For the text-containing cell, return its midpoint in (x, y) coordinate format. 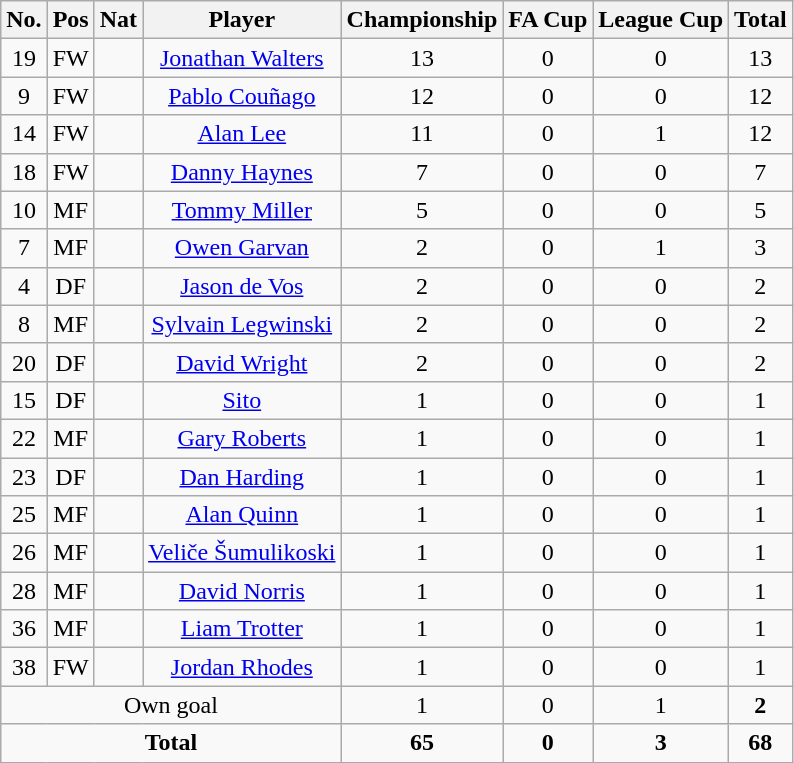
9 (24, 96)
Tommy Miller (242, 210)
FA Cup (548, 20)
20 (24, 362)
League Cup (661, 20)
10 (24, 210)
Jonathan Walters (242, 58)
36 (24, 629)
No. (24, 20)
15 (24, 400)
28 (24, 591)
Owen Garvan (242, 248)
David Norris (242, 591)
11 (422, 134)
Sylvain Legwinski (242, 324)
Jordan Rhodes (242, 667)
Nat (118, 20)
Alan Lee (242, 134)
Pablo Couñago (242, 96)
Liam Trotter (242, 629)
14 (24, 134)
Alan Quinn (242, 515)
4 (24, 286)
38 (24, 667)
23 (24, 477)
Danny Haynes (242, 172)
Player (242, 20)
Gary Roberts (242, 438)
19 (24, 58)
Sito (242, 400)
68 (761, 743)
8 (24, 324)
Pos (70, 20)
18 (24, 172)
David Wright (242, 362)
Dan Harding (242, 477)
Veliče Šumulikoski (242, 553)
22 (24, 438)
25 (24, 515)
Own goal (171, 705)
65 (422, 743)
Championship (422, 20)
26 (24, 553)
Jason de Vos (242, 286)
